Locate the cell with the specified text and output its [X, Y] center coordinate. 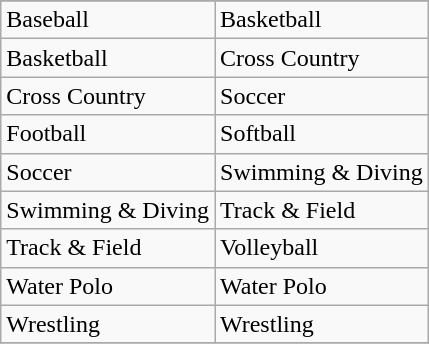
Softball [321, 134]
Volleyball [321, 248]
Football [108, 134]
Baseball [108, 20]
